Scan for the cell matching the given text and deliver its [x, y] coordinate at center. 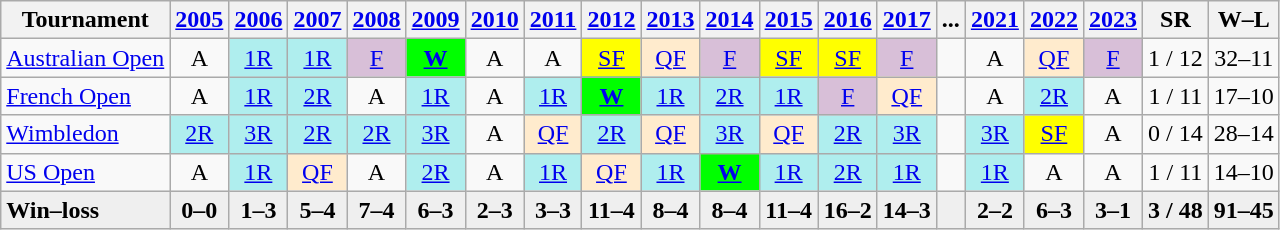
2013 [670, 20]
2021 [994, 20]
5–4 [318, 210]
2010 [494, 20]
Australian Open [86, 58]
3 / 48 [1176, 210]
14–3 [906, 210]
17–10 [1244, 96]
0 / 14 [1176, 134]
16–2 [848, 210]
US Open [86, 172]
Win–loss [86, 210]
0–0 [200, 210]
2015 [788, 20]
3–3 [553, 210]
91–45 [1244, 210]
32–11 [1244, 58]
French Open [86, 96]
2017 [906, 20]
2005 [200, 20]
2008 [376, 20]
2022 [1054, 20]
7–4 [376, 210]
2016 [848, 20]
2012 [612, 20]
... [950, 20]
2011 [553, 20]
Wimbledon [86, 134]
SR [1176, 20]
2009 [436, 20]
2007 [318, 20]
2023 [1112, 20]
1–3 [258, 210]
3–1 [1112, 210]
2006 [258, 20]
Tournament [86, 20]
2–2 [994, 210]
W–L [1244, 20]
2–3 [494, 210]
1 / 12 [1176, 58]
28–14 [1244, 134]
2014 [730, 20]
14–10 [1244, 172]
